Identify which cell holds the provided text, then report its [x, y] central coordinate. 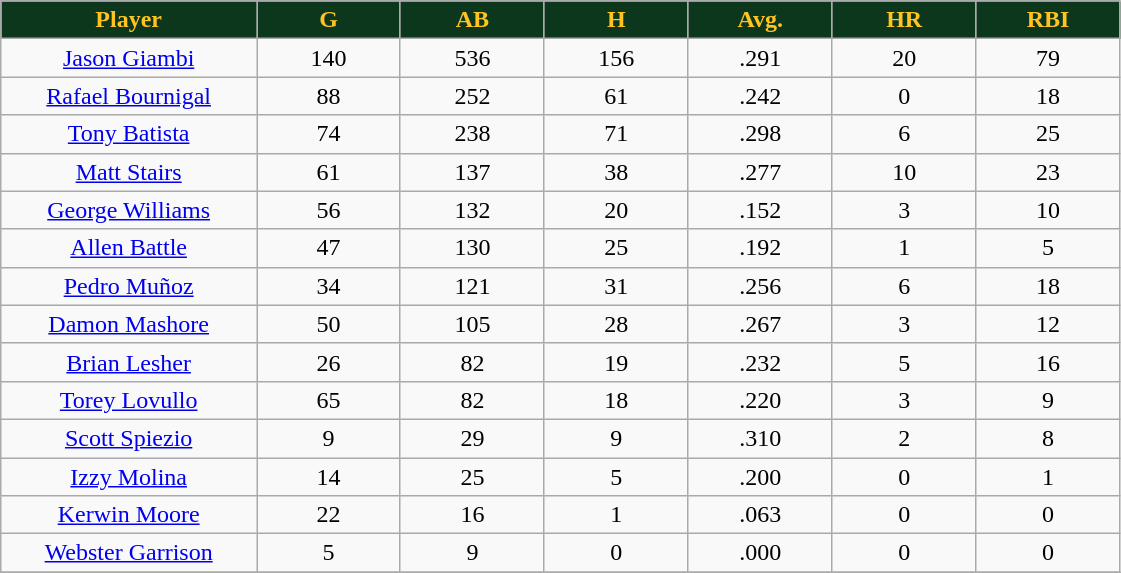
.152 [760, 210]
19 [616, 362]
2 [904, 438]
31 [616, 286]
Allen Battle [129, 248]
.000 [760, 553]
8 [1048, 438]
Tony Batista [129, 134]
156 [616, 58]
Pedro Muñoz [129, 286]
Kerwin Moore [129, 515]
26 [329, 362]
23 [1048, 172]
.298 [760, 134]
14 [329, 477]
RBI [1048, 20]
H [616, 20]
Torey Lovullo [129, 400]
AB [472, 20]
.256 [760, 286]
.192 [760, 248]
130 [472, 248]
Player [129, 20]
.291 [760, 58]
HR [904, 20]
71 [616, 134]
Damon Mashore [129, 324]
G [329, 20]
.220 [760, 400]
121 [472, 286]
238 [472, 134]
Avg. [760, 20]
Jason Giambi [129, 58]
79 [1048, 58]
.267 [760, 324]
Rafael Bournigal [129, 96]
65 [329, 400]
137 [472, 172]
50 [329, 324]
George Williams [129, 210]
34 [329, 286]
74 [329, 134]
Scott Spiezio [129, 438]
105 [472, 324]
.277 [760, 172]
Izzy Molina [129, 477]
Webster Garrison [129, 553]
.242 [760, 96]
536 [472, 58]
28 [616, 324]
29 [472, 438]
.232 [760, 362]
.310 [760, 438]
38 [616, 172]
12 [1048, 324]
Matt Stairs [129, 172]
.063 [760, 515]
47 [329, 248]
132 [472, 210]
Brian Lesher [129, 362]
252 [472, 96]
140 [329, 58]
56 [329, 210]
.200 [760, 477]
22 [329, 515]
88 [329, 96]
